From the cell containing the given text, extract its center point as [X, Y] coordinate. 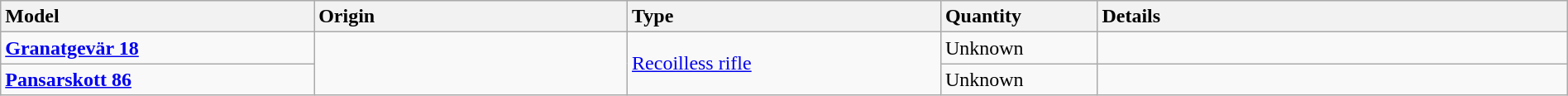
Details [1332, 17]
Model [157, 17]
Type [784, 17]
Quantity [1019, 17]
Pansar­skott 86 [157, 79]
Origin [471, 17]
Granat­gevär 18 [157, 48]
Recoilless rifle [784, 64]
